Search for the cell housing the specified text and yield its [X, Y] center coordinate. 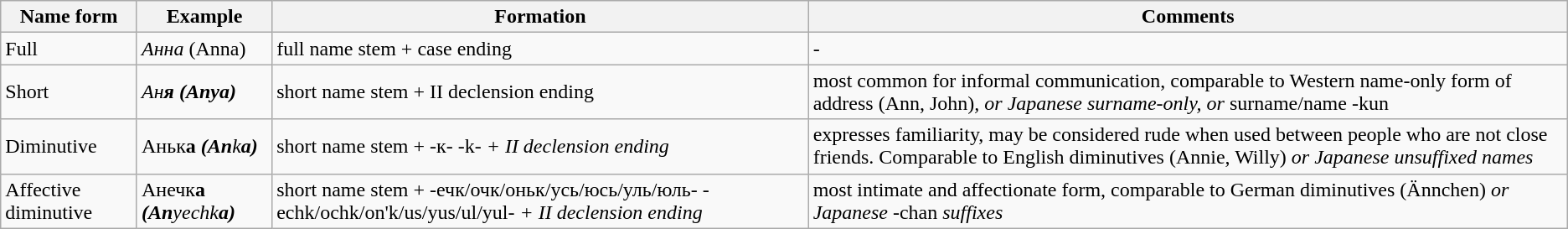
Анька (Anka) [204, 146]
most common for informal communication, comparable to Western name-only form of address (Ann, John), or Japanese surname-only, or surname/name -kun [1188, 92]
short name stem + -к- -k- + II declension ending [540, 146]
short name stem + -ечк/очк/оньк/усь/юсь/уль/юль- -echk/ochk/on'k/us/yus/ul/yul- + II declension ending [540, 201]
Short [69, 92]
most intimate and affectionate form, comparable to German diminutives (Ännchen) or Japanese -chan suffixes [1188, 201]
Diminutive [69, 146]
Example [204, 17]
Аня (Anya) [204, 92]
Анечка (Anyechka) [204, 201]
- [1188, 49]
Full [69, 49]
Formation [540, 17]
Name form [69, 17]
Affective diminutive [69, 201]
short name stem + II declension ending [540, 92]
Comments [1188, 17]
full name stem + case ending [540, 49]
Анна (Anna) [204, 49]
